Provide the (x, y) coordinate of the cell's center where the given text is located.  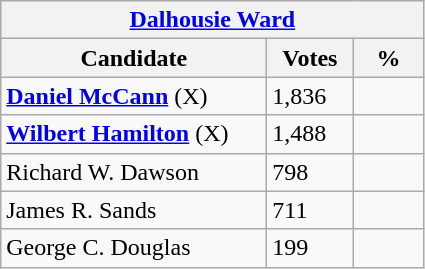
George C. Douglas (134, 248)
798 (310, 172)
1,488 (310, 134)
1,836 (310, 96)
Daniel McCann (X) (134, 96)
Candidate (134, 58)
711 (310, 210)
Wilbert Hamilton (X) (134, 134)
Dalhousie Ward (212, 20)
199 (310, 248)
% (388, 58)
Richard W. Dawson (134, 172)
James R. Sands (134, 210)
Votes (310, 58)
